Return [X, Y] of the center of cell containing provided text 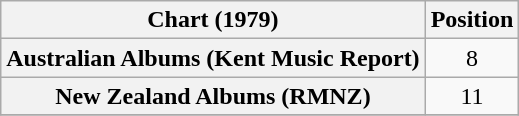
Chart (1979) [213, 20]
Australian Albums (Kent Music Report) [213, 58]
Position [472, 20]
New Zealand Albums (RMNZ) [213, 96]
8 [472, 58]
11 [472, 96]
